Search for the cell housing the specified text and yield its (x, y) center coordinate. 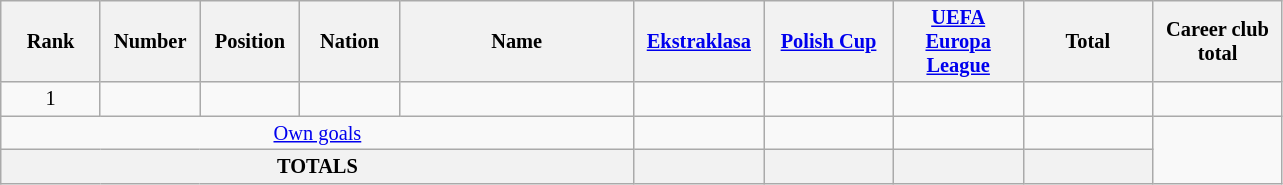
Own goals (318, 133)
Polish Cup (829, 41)
Nation (350, 41)
1 (51, 99)
Name (516, 41)
Career club total (1218, 41)
TOTALS (318, 166)
Ekstraklasa (699, 41)
UEFA Europa League (958, 41)
Rank (51, 41)
Total (1088, 41)
Number (150, 41)
Position (250, 41)
